Identify which cell holds the provided text, then report its [X, Y] central coordinate. 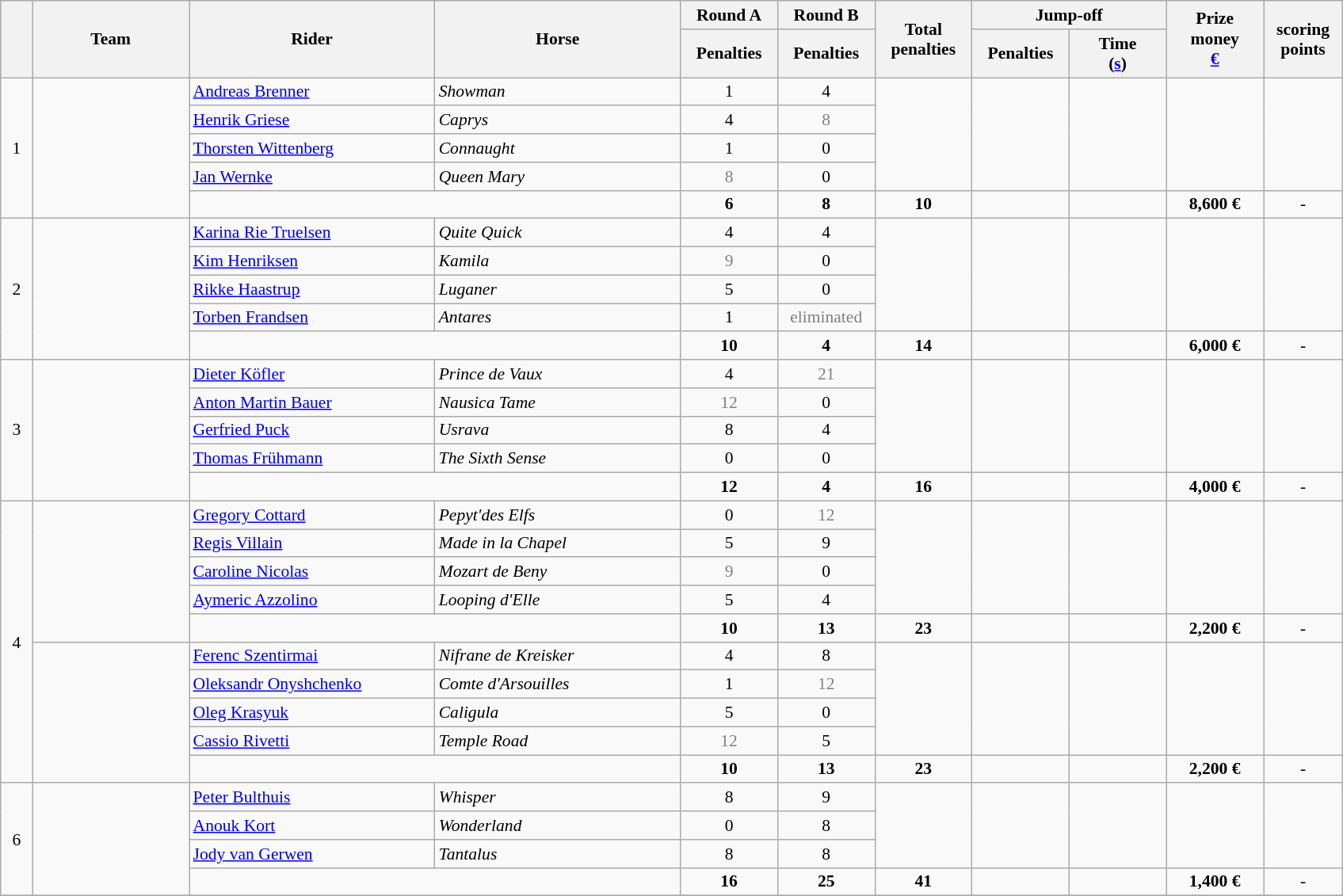
3 [17, 430]
Comte d'Arsouilles [558, 684]
Caprys [558, 120]
Round A [729, 15]
Looping d'Elle [558, 600]
1,400 € [1215, 882]
Queen Mary [558, 177]
Nausica Tame [558, 402]
Oleksandr Onyshchenko [311, 684]
Jody van Gerwen [311, 854]
Usrava [558, 430]
Connaught [558, 148]
Henrik Griese [311, 120]
Kamila [558, 261]
25 [826, 882]
Prizemoney€ [1215, 40]
Thomas Frühmann [311, 459]
Caroline Nicolas [311, 572]
Showman [558, 92]
2 [17, 289]
The Sixth Sense [558, 459]
Tantalus [558, 854]
Wonderland [558, 825]
41 [924, 882]
Pepyt'des Elfs [558, 515]
Aymeric Azzolino [311, 600]
Kim Henriksen [311, 261]
Made in la Chapel [558, 543]
Caligula [558, 713]
Gerfried Puck [311, 430]
Cassio Rivetti [311, 741]
Time(s) [1117, 54]
scoringpoints [1303, 40]
Nifrane de Kreisker [558, 656]
Thorsten Wittenberg [311, 148]
Karina Rie Truelsen [311, 233]
Regis Villain [311, 543]
Whisper [558, 798]
Total penalties [924, 40]
Jan Wernke [311, 177]
Antares [558, 318]
8,600 € [1215, 204]
Temple Road [558, 741]
Oleg Krasyuk [311, 713]
eliminated [826, 318]
Rikke Haastrup [311, 289]
Peter Bulthuis [311, 798]
Torben Frandsen [311, 318]
21 [826, 374]
Quite Quick [558, 233]
Horse [558, 40]
Round B [826, 15]
Rider [311, 40]
Prince de Vaux [558, 374]
Dieter Köfler [311, 374]
6,000 € [1215, 346]
Anouk Kort [311, 825]
Gregory Cottard [311, 515]
14 [924, 346]
Andreas Brenner [311, 92]
Mozart de Beny [558, 572]
Luganer [558, 289]
4,000 € [1215, 487]
Ferenc Szentirmai [311, 656]
Anton Martin Bauer [311, 402]
Team [111, 40]
Jump-off [1070, 15]
